Output the (X, Y) coordinate of the center of the cell containing the given text.  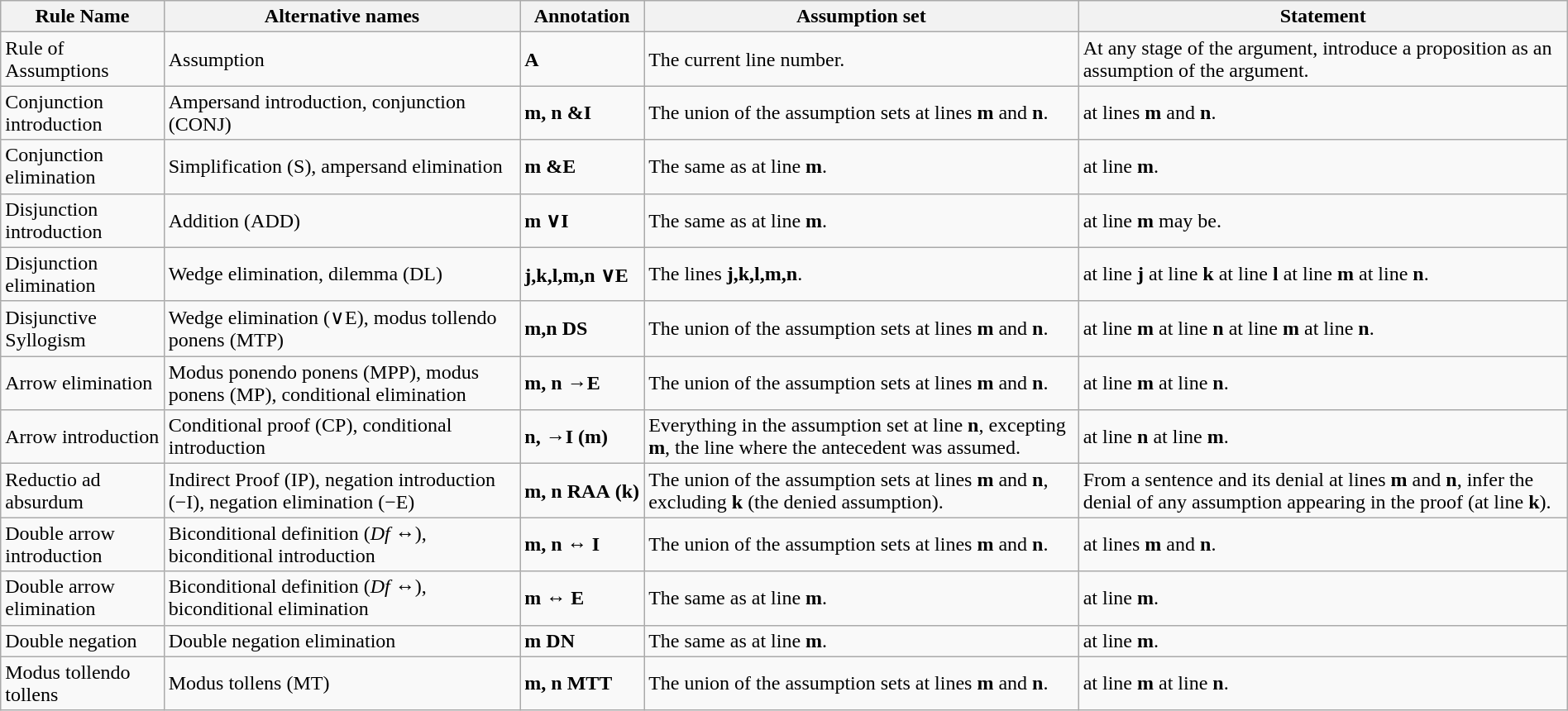
Disjunction elimination (83, 274)
Biconditional definition (Df ↔), biconditional elimination (342, 599)
Double negation (83, 641)
m, n ↔ I (582, 544)
Disjunctive Syllogism (83, 329)
m ↔ E (582, 599)
Ampersand introduction, conjunction (CONJ) (342, 112)
Conditional proof (CP), conditional introduction (342, 437)
Biconditional definition (Df ↔), biconditional introduction (342, 544)
Wedge elimination, dilemma (DL) (342, 274)
Modus tollendo tollens (83, 683)
Arrow introduction (83, 437)
m &E (582, 167)
Conjunction elimination (83, 167)
m DN (582, 641)
Double negation elimination (342, 641)
The lines j,k,l,m,n. (862, 274)
At any stage of the argument, introduce a proposition as an assumption of the argument. (1323, 60)
Arrow elimination (83, 384)
m,n DS (582, 329)
Conjunction introduction (83, 112)
Simplification (S), ampersand elimination (342, 167)
Statement (1323, 17)
j,k,l,m,n ∨E (582, 274)
m, n →E (582, 384)
The current line number. (862, 60)
Double arrow introduction (83, 544)
Rule Name (83, 17)
Modus tollens (MT) (342, 683)
Rule of Assumptions (83, 60)
n, →I (m) (582, 437)
Assumption set (862, 17)
From a sentence and its denial at lines m and n, infer the denial of any assumption appearing in the proof (at line k). (1323, 491)
m, n MTT (582, 683)
A (582, 60)
Assumption (342, 60)
Alternative names (342, 17)
m, n &I (582, 112)
at line j at line k at line l at line m at line n. (1323, 274)
at line n at line m. (1323, 437)
at line m may be. (1323, 220)
at line m at line n at line m at line n. (1323, 329)
Indirect Proof (IP), negation introduction (−I), negation elimination (−E) (342, 491)
m, n RAA (k) (582, 491)
Reductio ad absurdum (83, 491)
Addition (ADD) (342, 220)
Disjunction introduction (83, 220)
Double arrow elimination (83, 599)
Everything in the assumption set at line n, excepting m, the line where the antecedent was assumed. (862, 437)
Wedge elimination (∨E), modus tollendo ponens (MTP) (342, 329)
Modus ponendo ponens (MPP), modus ponens (MP), conditional elimination (342, 384)
Annotation (582, 17)
m ∨I (582, 220)
The union of the assumption sets at lines m and n, excluding k (the denied assumption). (862, 491)
